Scan for the cell matching the given text and deliver its [x, y] coordinate at center. 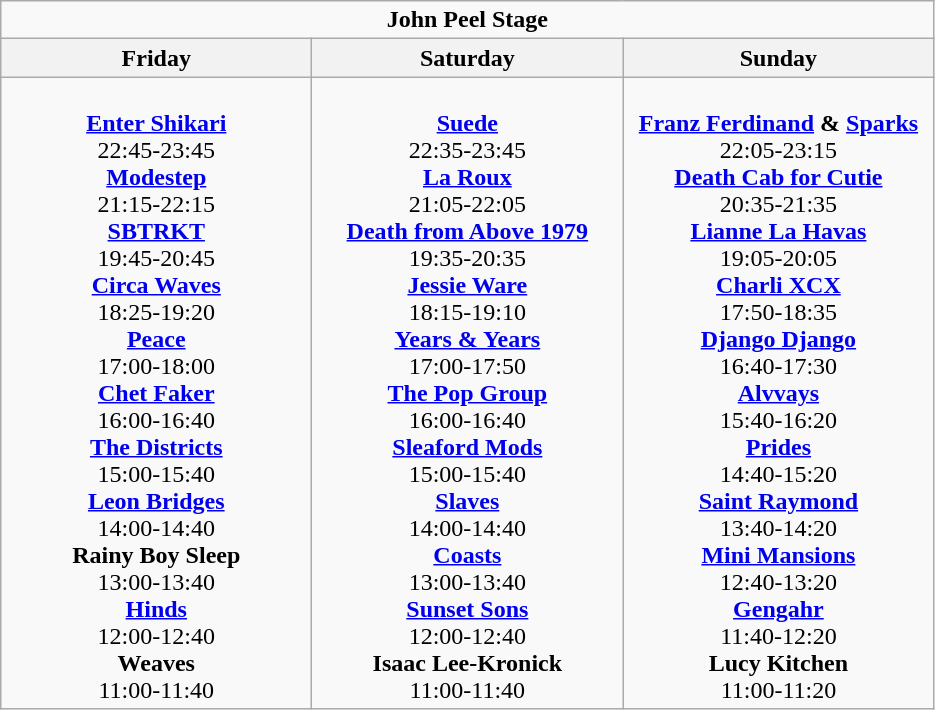
Sunday [778, 58]
John Peel Stage [468, 20]
Friday [156, 58]
Saturday [468, 58]
